Capture the cell that displays the provided text and extract its (X, Y) central coordinate. 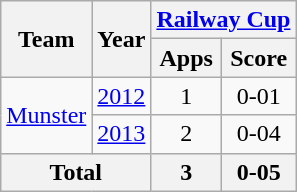
Munster (46, 115)
Team (46, 39)
0-04 (258, 134)
1 (186, 96)
Score (258, 58)
Total (76, 172)
Year (122, 39)
3 (186, 172)
2 (186, 134)
Apps (186, 58)
0-01 (258, 96)
2013 (122, 134)
0-05 (258, 172)
Railway Cup (224, 20)
2012 (122, 96)
